Return [x, y] of the center of cell containing provided text 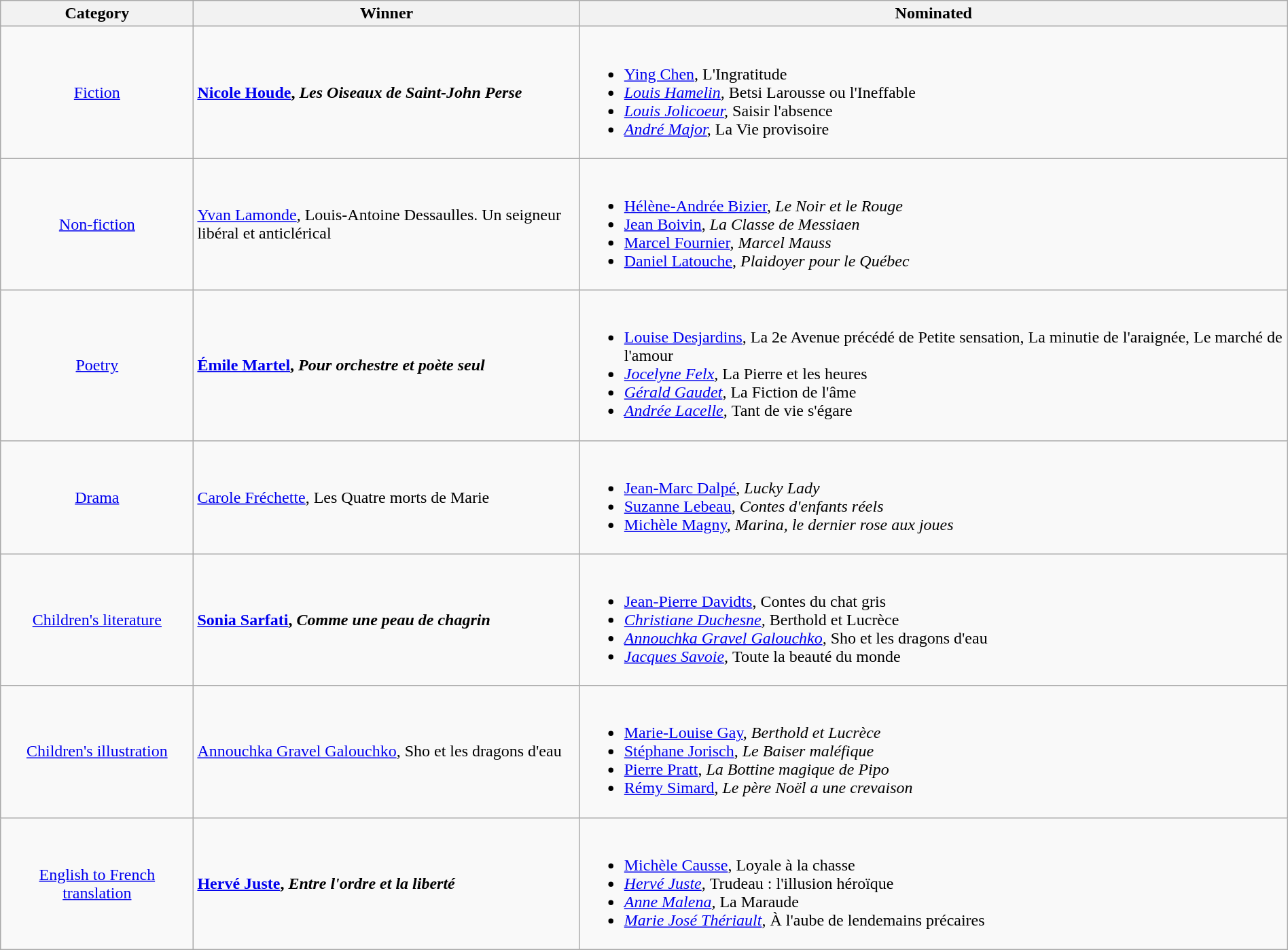
Poetry [97, 366]
English to French translation [97, 883]
Children's literature [97, 620]
Jean-Marc Dalpé, Lucky LadySuzanne Lebeau, Contes d'enfants réelsMichèle Magny, Marina, le dernier rose aux joues [933, 497]
Émile Martel, Pour orchestre et poète seul [387, 366]
Hélène-Andrée Bizier, Le Noir et le RougeJean Boivin, La Classe de MessiaenMarcel Fournier, Marcel MaussDaniel Latouche, Plaidoyer pour le Québec [933, 224]
Winner [387, 14]
Ying Chen, L'IngratitudeLouis Hamelin, Betsi Larousse ou l'IneffableLouis Jolicoeur, Saisir l'absenceAndré Major, La Vie provisoire [933, 92]
Nominated [933, 14]
Yvan Lamonde, Louis-Antoine Dessaulles. Un seigneur libéral et anticlérical [387, 224]
Category [97, 14]
Hervé Juste, Entre l'ordre et la liberté [387, 883]
Children's illustration [97, 752]
Non-fiction [97, 224]
Drama [97, 497]
Sonia Sarfati, Comme une peau de chagrin [387, 620]
Annouchka Gravel Galouchko, Sho et les dragons d'eau [387, 752]
Carole Fréchette, Les Quatre morts de Marie [387, 497]
Fiction [97, 92]
Nicole Houde, Les Oiseaux de Saint-John Perse [387, 92]
